For the text-containing cell, return its midpoint in (X, Y) coordinate format. 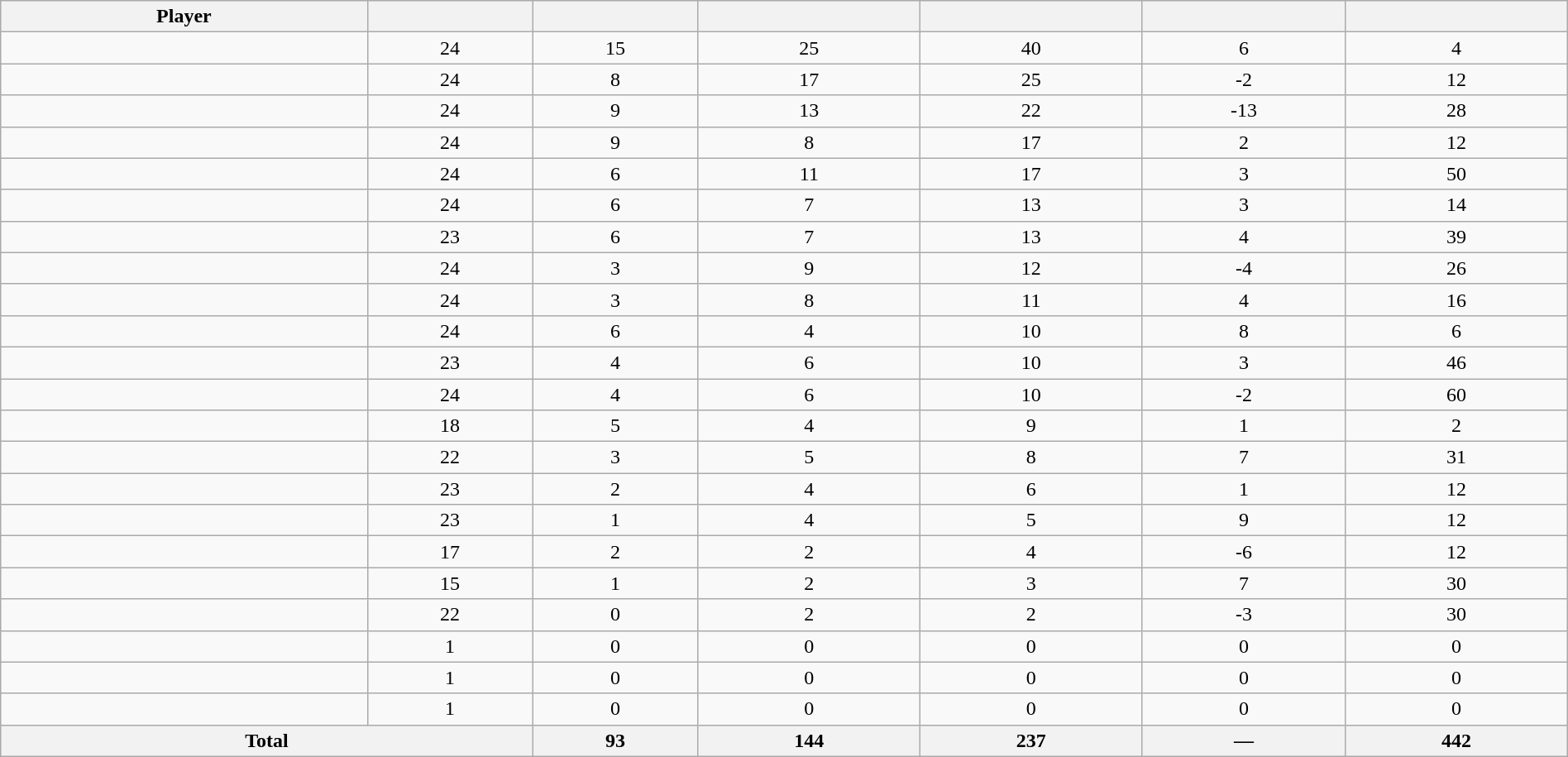
16 (1457, 299)
14 (1457, 205)
50 (1457, 174)
-13 (1244, 111)
46 (1457, 362)
31 (1457, 458)
93 (615, 740)
237 (1031, 740)
28 (1457, 111)
Player (184, 17)
Total (266, 740)
26 (1457, 268)
-4 (1244, 268)
60 (1457, 395)
-6 (1244, 552)
39 (1457, 237)
18 (450, 426)
-3 (1244, 615)
40 (1031, 48)
— (1244, 740)
144 (809, 740)
442 (1457, 740)
